Scan for the cell matching the given text and deliver its (X, Y) coordinate at center. 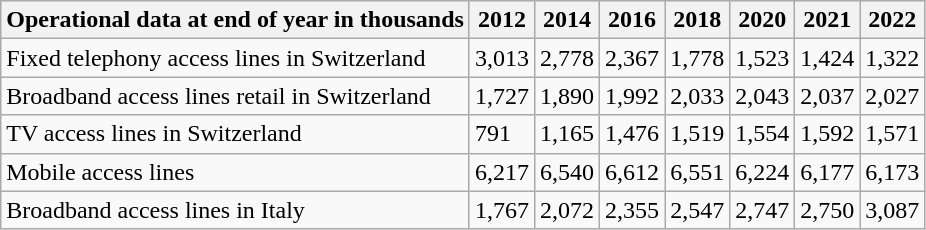
2016 (632, 20)
791 (502, 134)
Broadband access lines in Italy (236, 210)
2,750 (828, 210)
2,027 (892, 96)
2,747 (762, 210)
3,087 (892, 210)
TV access lines in Switzerland (236, 134)
1,778 (698, 58)
2,033 (698, 96)
1,165 (566, 134)
2014 (566, 20)
6,177 (828, 172)
1,992 (632, 96)
1,592 (828, 134)
2018 (698, 20)
2021 (828, 20)
2,778 (566, 58)
1,890 (566, 96)
6,217 (502, 172)
Fixed telephony access lines in Switzerland (236, 58)
Mobile access lines (236, 172)
1,767 (502, 210)
1,476 (632, 134)
2,367 (632, 58)
2,072 (566, 210)
3,013 (502, 58)
1,424 (828, 58)
6,173 (892, 172)
Operational data at end of year in thousands (236, 20)
6,612 (632, 172)
2,043 (762, 96)
2,547 (698, 210)
1,571 (892, 134)
1,554 (762, 134)
6,540 (566, 172)
1,523 (762, 58)
2,355 (632, 210)
6,551 (698, 172)
2012 (502, 20)
2020 (762, 20)
Broadband access lines retail in Switzerland (236, 96)
2,037 (828, 96)
1,322 (892, 58)
1,727 (502, 96)
6,224 (762, 172)
2022 (892, 20)
1,519 (698, 134)
